Extract the (x, y) coordinate from the center of the cell holding the provided text.  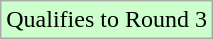
Qualifies to Round 3 (107, 20)
